Find where the given text appears and provide that cell's center as (x, y) coordinate. 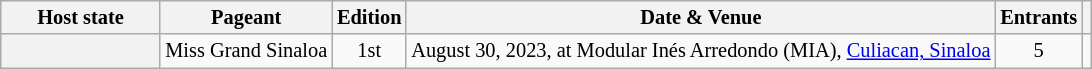
5 (1038, 51)
1st (369, 51)
Host state (81, 17)
Date & Venue (700, 17)
Miss Grand Sinaloa (246, 51)
August 30, 2023, at Modular Inés Arredondo (MIA), Culiacan, Sinaloa (700, 51)
Entrants (1038, 17)
Pageant (246, 17)
Edition (369, 17)
